Return the (X, Y) coordinate for the center point of the cell that contains the specified text.  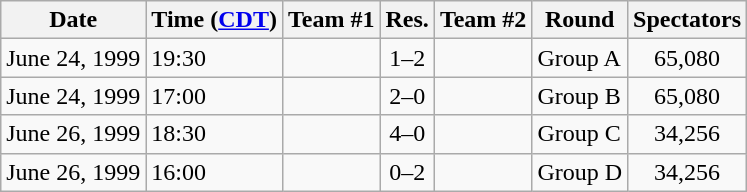
Round (580, 20)
16:00 (214, 172)
Team #2 (483, 20)
Group C (580, 134)
Time (CDT) (214, 20)
1–2 (407, 58)
Group D (580, 172)
Team #1 (331, 20)
Group B (580, 96)
2–0 (407, 96)
18:30 (214, 134)
Res. (407, 20)
Spectators (688, 20)
0–2 (407, 172)
4–0 (407, 134)
19:30 (214, 58)
17:00 (214, 96)
Date (74, 20)
Group A (580, 58)
